For the text-containing cell, return its midpoint in [x, y] coordinate format. 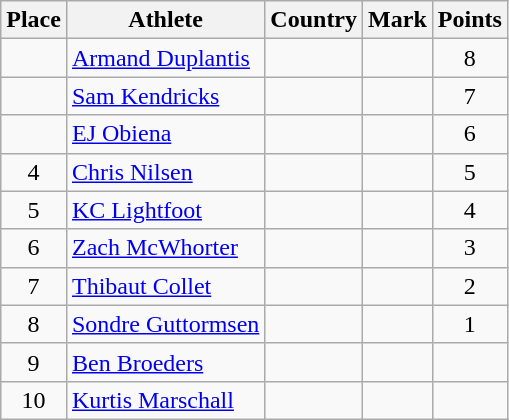
3 [470, 248]
Zach McWhorter [165, 248]
Mark [398, 20]
Chris Nilsen [165, 172]
Country [314, 20]
EJ Obiena [165, 134]
Athlete [165, 20]
Armand Duplantis [165, 58]
KC Lightfoot [165, 210]
Thibaut Collet [165, 286]
10 [34, 400]
Sondre Guttormsen [165, 324]
2 [470, 286]
Place [34, 20]
9 [34, 362]
Sam Kendricks [165, 96]
1 [470, 324]
Ben Broeders [165, 362]
Points [470, 20]
Kurtis Marschall [165, 400]
